Identify which cell holds the provided text, then report its (X, Y) central coordinate. 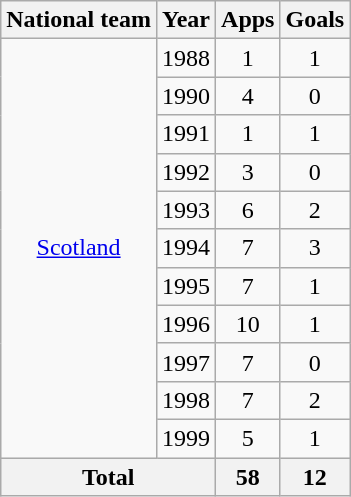
Scotland (79, 248)
1997 (186, 362)
6 (248, 210)
Apps (248, 20)
National team (79, 20)
5 (248, 438)
12 (315, 477)
1992 (186, 172)
4 (248, 96)
1999 (186, 438)
Goals (315, 20)
Total (108, 477)
10 (248, 324)
1994 (186, 248)
1998 (186, 400)
1990 (186, 96)
58 (248, 477)
1995 (186, 286)
1996 (186, 324)
1991 (186, 134)
1988 (186, 58)
1993 (186, 210)
Year (186, 20)
